From the cell containing the given text, extract its center point as [X, Y] coordinate. 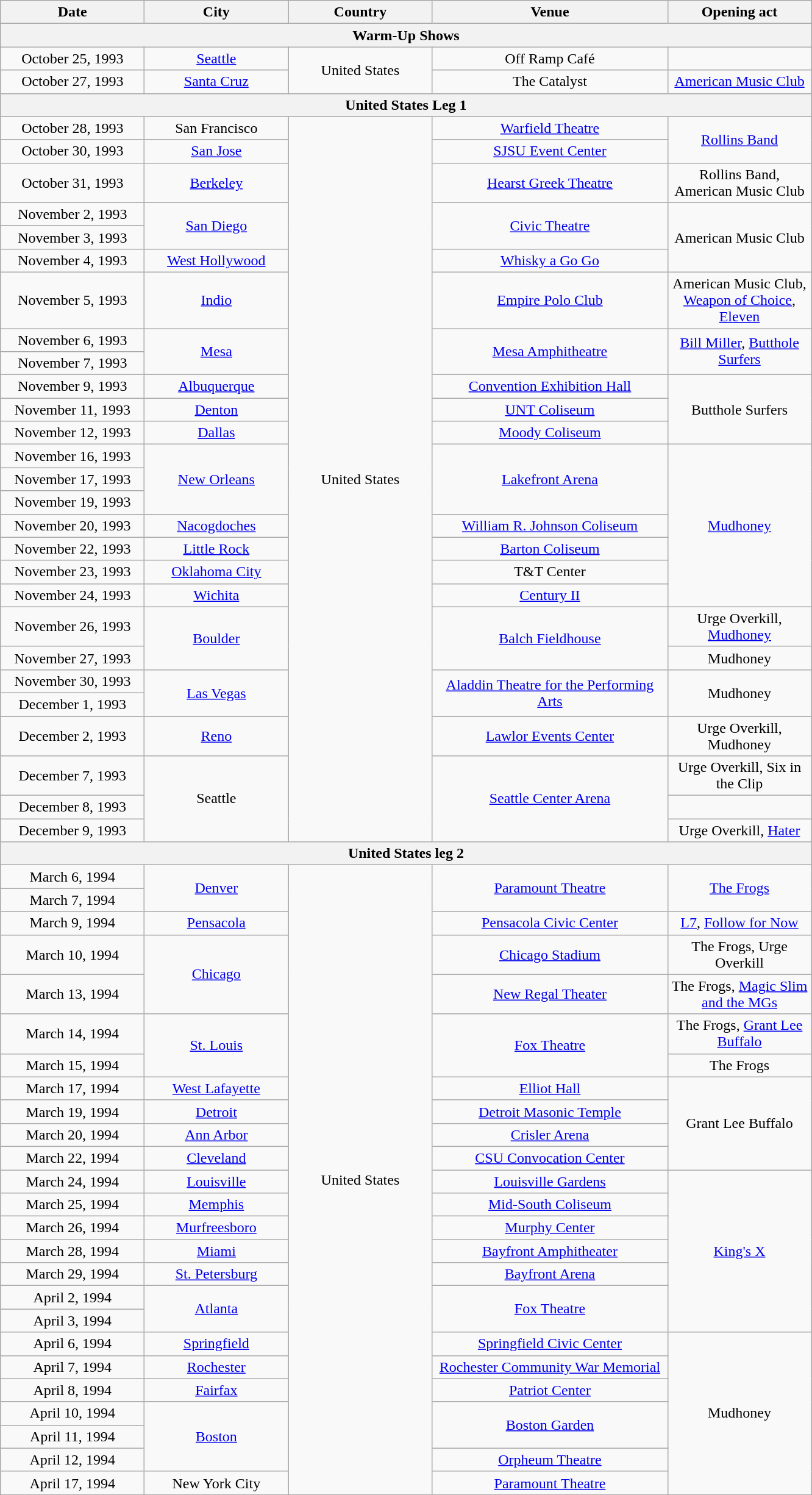
March 6, 1994 [73, 877]
New Orleans [216, 479]
Detroit [216, 1111]
Rochester Community War Memorial [550, 1367]
UNT Coliseum [550, 410]
April 7, 1994 [73, 1367]
December 2, 1993 [73, 735]
Louisville [216, 1181]
October 31, 1993 [73, 183]
Moody Coliseum [550, 433]
December 1, 1993 [73, 704]
April 6, 1994 [73, 1344]
March 19, 1994 [73, 1111]
Mid-South Coliseum [550, 1205]
Lakefront Arena [550, 479]
Denton [216, 410]
November 17, 1993 [73, 479]
Cleveland [216, 1158]
November 24, 1993 [73, 595]
Grant Lee Buffalo [739, 1123]
November 5, 1993 [73, 300]
November 4, 1993 [73, 260]
November 6, 1993 [73, 340]
Fairfax [216, 1390]
Springfield [216, 1344]
The Catalyst [550, 82]
St. Petersburg [216, 1274]
Springfield Civic Center [550, 1344]
Wichita [216, 595]
William R. Johnson Coliseum [550, 526]
Chicago [216, 974]
Empire Polo Club [550, 300]
Santa Cruz [216, 82]
Bayfront Amphitheater [550, 1251]
Chicago Stadium [550, 955]
November 12, 1993 [73, 433]
New York City [216, 1483]
Aladdin Theatre for the Performing Arts [550, 693]
San Diego [216, 226]
Mesa [216, 351]
Pensacola Civic Center [550, 923]
The Frogs, Urge Overkill [739, 955]
Memphis [216, 1205]
City [216, 12]
April 8, 1994 [73, 1390]
New Regal Theater [550, 994]
Warm-Up Shows [406, 35]
Albuquerque [216, 387]
Urge Overkill, Six in the Clip [739, 776]
Boston [216, 1436]
March 22, 1994 [73, 1158]
Warfield Theatre [550, 128]
December 8, 1993 [73, 807]
October 30, 1993 [73, 151]
November 26, 1993 [73, 627]
L7, Follow for Now [739, 923]
Reno [216, 735]
October 28, 1993 [73, 128]
CSU Convocation Center [550, 1158]
West Lafayette [216, 1088]
November 11, 1993 [73, 410]
March 14, 1994 [73, 1034]
Atlanta [216, 1309]
Balch Fieldhouse [550, 638]
November 2, 1993 [73, 214]
Lawlor Events Center [550, 735]
Elliot Hall [550, 1088]
Boston Garden [550, 1425]
March 15, 1994 [73, 1065]
November 3, 1993 [73, 237]
Off Ramp Café [550, 59]
Denver [216, 888]
April 11, 1994 [73, 1436]
November 23, 1993 [73, 572]
United States leg 2 [406, 854]
November 22, 1993 [73, 549]
March 7, 1994 [73, 900]
Butthole Surfers [739, 410]
Little Rock [216, 549]
King's X [739, 1251]
St. Louis [216, 1045]
March 10, 1994 [73, 955]
Mesa Amphitheatre [550, 351]
Venue [550, 12]
March 29, 1994 [73, 1274]
Boulder [216, 638]
Barton Coliseum [550, 549]
March 17, 1994 [73, 1088]
Bayfront Arena [550, 1274]
April 10, 1994 [73, 1413]
Murfreesboro [216, 1228]
November 19, 1993 [73, 502]
Murphy Center [550, 1228]
Rollins Band [739, 140]
October 25, 1993 [73, 59]
Country [360, 12]
Dallas [216, 433]
April 3, 1994 [73, 1321]
Opening act [739, 12]
The Frogs, Magic Slim and the MGs [739, 994]
Oklahoma City [216, 572]
Detroit Masonic Temple [550, 1111]
November 30, 1993 [73, 681]
March 13, 1994 [73, 994]
April 2, 1994 [73, 1297]
Hearst Greek Theatre [550, 183]
November 7, 1993 [73, 363]
March 25, 1994 [73, 1205]
March 9, 1994 [73, 923]
Louisville Gardens [550, 1181]
November 16, 1993 [73, 456]
November 20, 1993 [73, 526]
Nacogdoches [216, 526]
Patriot Center [550, 1390]
Bill Miller, Butthole Surfers [739, 351]
October 27, 1993 [73, 82]
Century II [550, 595]
Miami [216, 1251]
Convention Exhibition Hall [550, 387]
Civic Theatre [550, 226]
San Francisco [216, 128]
Urge Overkill, Hater [739, 830]
March 28, 1994 [73, 1251]
Ann Arbor [216, 1135]
Crisler Arena [550, 1135]
Whisky a Go Go [550, 260]
March 24, 1994 [73, 1181]
December 9, 1993 [73, 830]
Berkeley [216, 183]
April 17, 1994 [73, 1483]
American Music Club, Weapon of Choice, Eleven [739, 300]
T&T Center [550, 572]
April 12, 1994 [73, 1460]
March 26, 1994 [73, 1228]
Seattle Center Arena [550, 799]
Rochester [216, 1367]
United States Leg 1 [406, 105]
Rollins Band, American Music Club [739, 183]
The Frogs, Grant Lee Buffalo [739, 1034]
December 7, 1993 [73, 776]
West Hollywood [216, 260]
Las Vegas [216, 693]
November 27, 1993 [73, 658]
SJSU Event Center [550, 151]
Pensacola [216, 923]
March 20, 1994 [73, 1135]
November 9, 1993 [73, 387]
San Jose [216, 151]
Indio [216, 300]
Orpheum Theatre [550, 1460]
Date [73, 12]
